Search for the cell housing the specified text and yield its [X, Y] center coordinate. 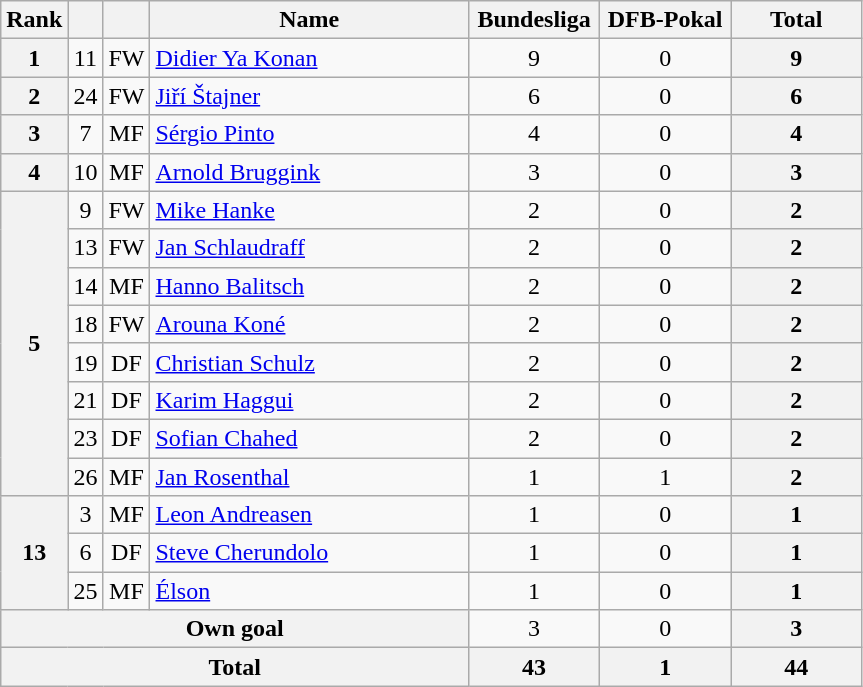
26 [86, 477]
Sofian Chahed [310, 438]
14 [86, 286]
43 [534, 667]
Karim Haggui [310, 400]
Arnold Bruggink [310, 172]
25 [86, 591]
19 [86, 362]
Jan Rosenthal [310, 477]
18 [86, 324]
Steve Cherundolo [310, 553]
Mike Hanke [310, 210]
Jiří Štajner [310, 96]
24 [86, 96]
Own goal [235, 629]
Sérgio Pinto [310, 134]
Arouna Koné [310, 324]
7 [86, 134]
11 [86, 58]
21 [86, 400]
Élson [310, 591]
Rank [34, 20]
5 [34, 343]
Didier Ya Konan [310, 58]
44 [796, 667]
Name [310, 20]
Leon Andreasen [310, 515]
23 [86, 438]
DFB-Pokal [666, 20]
10 [86, 172]
Jan Schlaudraff [310, 248]
Hanno Balitsch [310, 286]
Christian Schulz [310, 362]
Bundesliga [534, 20]
